For the text-containing cell, return its midpoint in (x, y) coordinate format. 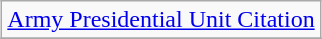
Army Presidential Unit Citation (161, 20)
